Identify which cell holds the provided text, then report its [X, Y] central coordinate. 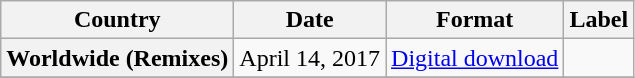
Digital download [475, 58]
Date [310, 20]
April 14, 2017 [310, 58]
Worldwide (Remixes) [118, 58]
Label [599, 20]
Country [118, 20]
Format [475, 20]
